Capture the cell that displays the provided text and extract its [X, Y] central coordinate. 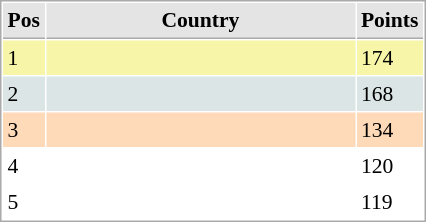
Pos [24, 21]
Points [390, 21]
5 [24, 201]
1 [24, 57]
134 [390, 129]
4 [24, 165]
174 [390, 57]
Country [200, 21]
119 [390, 201]
2 [24, 93]
168 [390, 93]
3 [24, 129]
120 [390, 165]
